Locate the cell with the specified text and output its [X, Y] center coordinate. 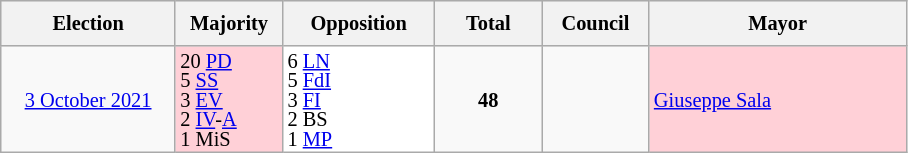
Giuseppe Sala [778, 98]
Majority [228, 22]
48 [488, 98]
Opposition [359, 22]
3 October 2021 [88, 98]
Election [88, 22]
6 LN 5 FdI 3 FI 2 BS 1 MP [359, 98]
Council [596, 22]
Total [488, 22]
20 PD 5 SS 3 EV 2 IV-A1 MiS [228, 98]
Mayor [778, 22]
